Pinpoint the cell where the given text exists, returning its (X, Y) midpoint coordinate. 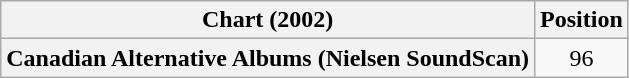
Position (582, 20)
96 (582, 58)
Canadian Alternative Albums (Nielsen SoundScan) (268, 58)
Chart (2002) (268, 20)
